Scan for the cell matching the given text and deliver its [x, y] coordinate at center. 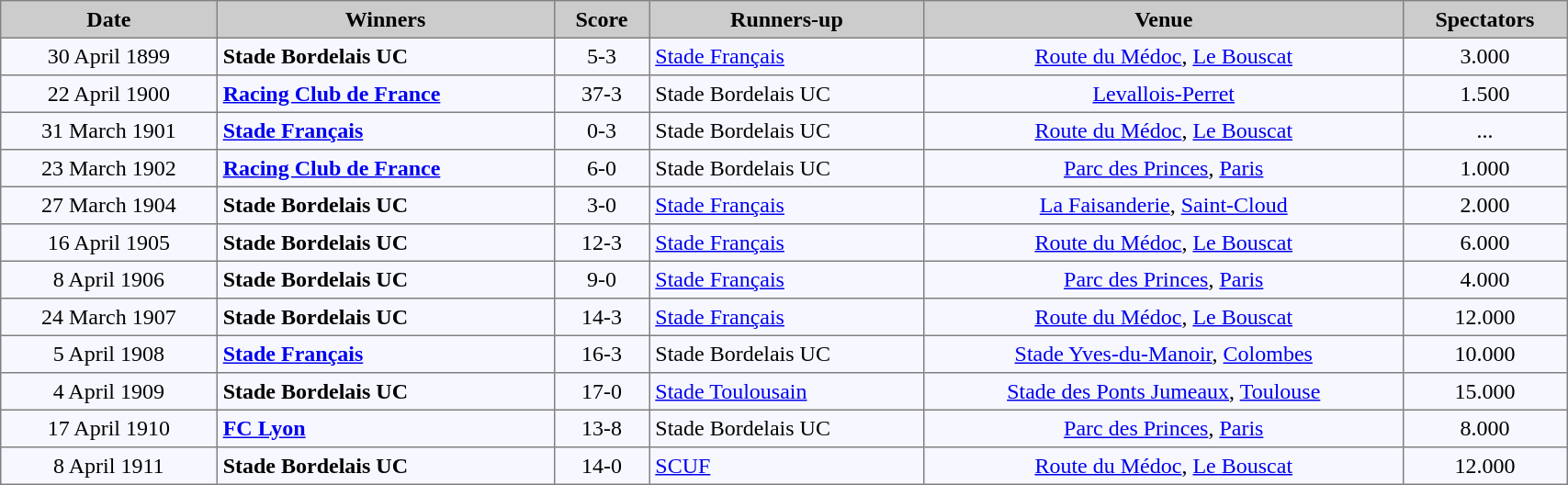
16 April 1905 [108, 242]
4 April 1909 [108, 391]
17 April 1910 [108, 428]
1.500 [1484, 94]
La Faisanderie, Saint-Cloud [1163, 205]
22 April 1900 [108, 94]
24 March 1907 [108, 317]
9-0 [601, 279]
2.000 [1484, 205]
12-3 [601, 242]
37-3 [601, 94]
27 March 1904 [108, 205]
Stade des Ponts Jumeaux, Toulouse [1163, 391]
0-3 [601, 130]
SCUF [787, 466]
13-8 [601, 428]
Runners-up [787, 19]
3-0 [601, 205]
Stade Toulousain [787, 391]
Venue [1163, 19]
6.000 [1484, 242]
23 March 1902 [108, 168]
10.000 [1484, 354]
17-0 [601, 391]
4.000 [1484, 279]
FC Lyon [386, 428]
Date [108, 19]
5 April 1908 [108, 354]
1.000 [1484, 168]
16-3 [601, 354]
6-0 [601, 168]
8 April 1906 [108, 279]
31 March 1901 [108, 130]
15.000 [1484, 391]
Score [601, 19]
Stade Yves-du-Manoir, Colombes [1163, 354]
8.000 [1484, 428]
14-3 [601, 317]
Spectators [1484, 19]
... [1484, 130]
30 April 1899 [108, 56]
Winners [386, 19]
5-3 [601, 56]
8 April 1911 [108, 466]
14-0 [601, 466]
Levallois-Perret [1163, 94]
3.000 [1484, 56]
